Pinpoint the cell where the given text exists, returning its (X, Y) midpoint coordinate. 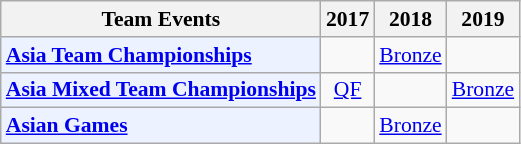
Asia Mixed Team Championships (161, 90)
2017 (348, 19)
Asian Games (161, 126)
2018 (410, 19)
Asia Team Championships (161, 55)
Team Events (161, 19)
2019 (483, 19)
QF (348, 90)
